Capture the cell that displays the provided text and extract its [x, y] central coordinate. 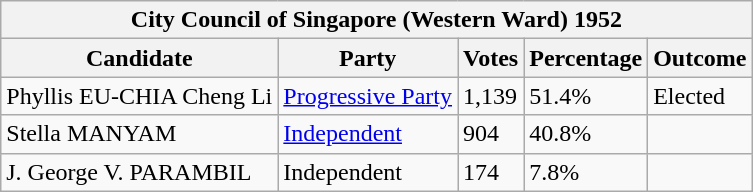
Outcome [700, 58]
Candidate [140, 58]
174 [491, 172]
Progressive Party [368, 96]
Stella MANYAM [140, 134]
904 [491, 134]
Phyllis EU-CHIA Cheng Li [140, 96]
40.8% [586, 134]
City Council of Singapore (Western Ward) 1952 [376, 20]
Party [368, 58]
J. George V. PARAMBIL [140, 172]
Elected [700, 96]
Votes [491, 58]
1,139 [491, 96]
Percentage [586, 58]
7.8% [586, 172]
51.4% [586, 96]
